Pinpoint the cell where the given text exists, returning its (x, y) midpoint coordinate. 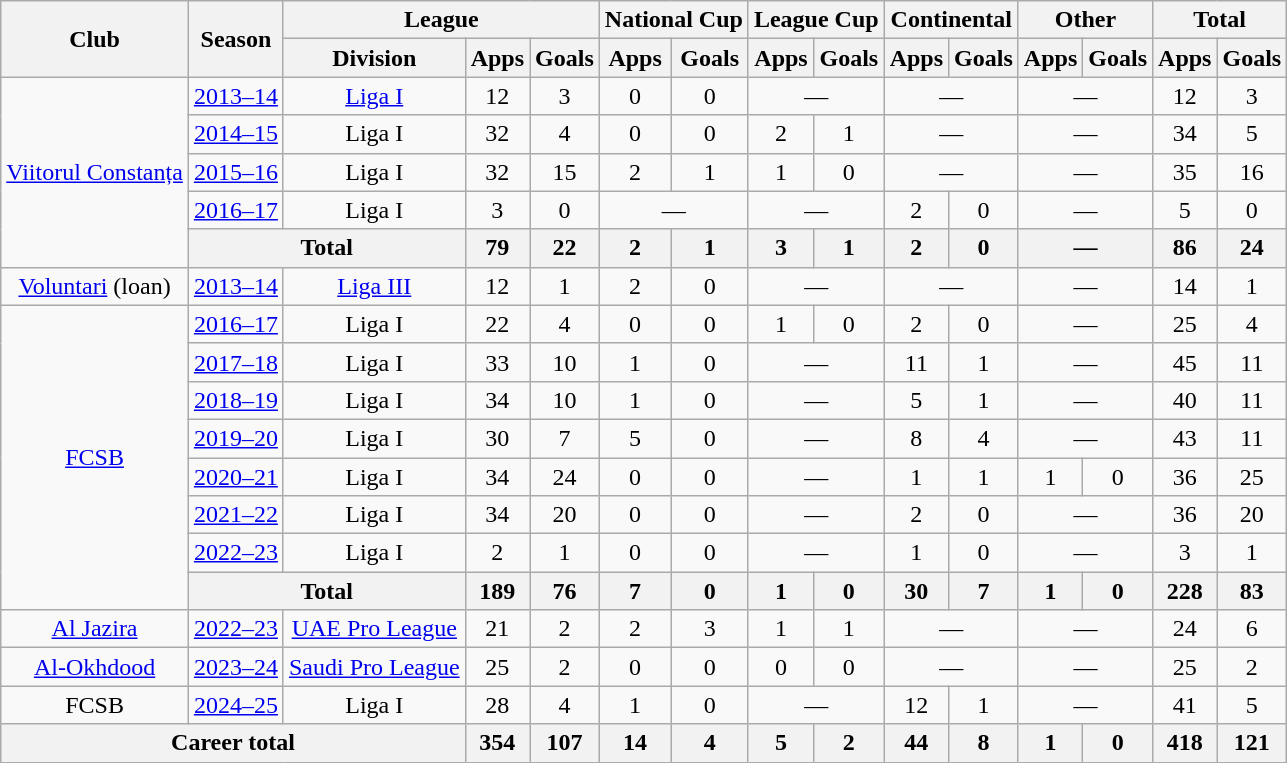
Division (374, 58)
45 (1185, 362)
2023–24 (236, 667)
Other (1085, 20)
Al-Okhdood (95, 667)
33 (497, 362)
Season (236, 39)
Al Jazira (95, 629)
16 (1252, 172)
2024–25 (236, 705)
Voluntari (loan) (95, 286)
Liga III (374, 286)
79 (497, 248)
43 (1185, 438)
2017–18 (236, 362)
418 (1185, 743)
Saudi Pro League (374, 667)
228 (1185, 591)
28 (497, 705)
35 (1185, 172)
189 (497, 591)
83 (1252, 591)
League Cup (816, 20)
Club (95, 39)
2021–22 (236, 515)
41 (1185, 705)
21 (497, 629)
40 (1185, 400)
15 (565, 172)
2020–21 (236, 477)
UAE Pro League (374, 629)
354 (497, 743)
2018–19 (236, 400)
107 (565, 743)
76 (565, 591)
2014–15 (236, 134)
League (441, 20)
Viitorul Constanța (95, 172)
6 (1252, 629)
44 (916, 743)
86 (1185, 248)
2015–16 (236, 172)
National Cup (674, 20)
121 (1252, 743)
Career total (233, 743)
2019–20 (236, 438)
Continental (951, 20)
